Locate the cell with the specified text and output its (x, y) center coordinate. 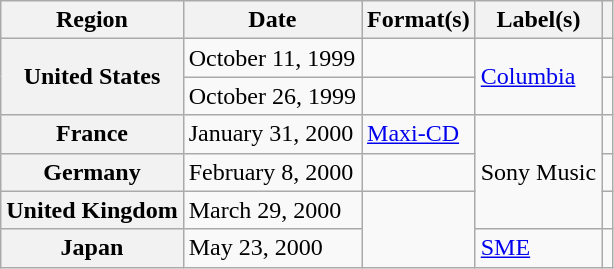
Maxi-CD (419, 134)
January 31, 2000 (272, 134)
October 26, 1999 (272, 96)
March 29, 2000 (272, 210)
Label(s) (538, 20)
France (92, 134)
Japan (92, 248)
Format(s) (419, 20)
United States (92, 77)
Germany (92, 172)
Sony Music (538, 172)
SME (538, 248)
United Kingdom (92, 210)
May 23, 2000 (272, 248)
October 11, 1999 (272, 58)
Columbia (538, 77)
Region (92, 20)
February 8, 2000 (272, 172)
Date (272, 20)
